Return (x, y) of the center of cell containing provided text 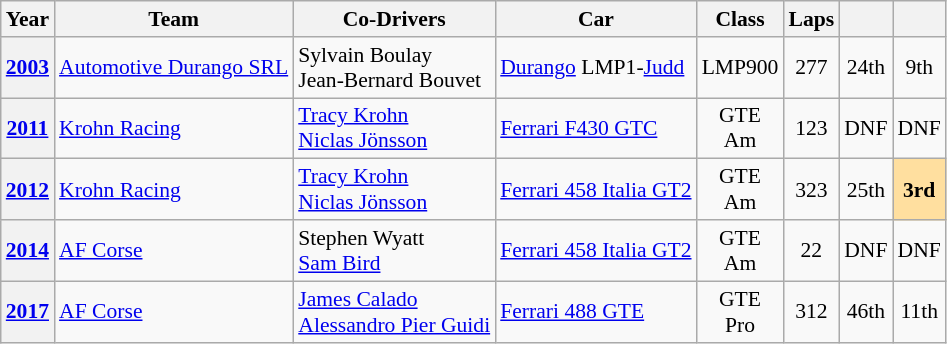
James Calado Alessandro Pier Guidi (394, 312)
2012 (28, 190)
Team (174, 19)
Durango LMP1-Judd (596, 68)
46th (866, 312)
Year (28, 19)
Automotive Durango SRL (174, 68)
Co-Drivers (394, 19)
25th (866, 190)
9th (920, 68)
2003 (28, 68)
Car (596, 19)
312 (811, 312)
24th (866, 68)
2014 (28, 250)
Sylvain Boulay Jean-Bernard Bouvet (394, 68)
11th (920, 312)
Class (740, 19)
Ferrari 488 GTE (596, 312)
2017 (28, 312)
123 (811, 128)
22 (811, 250)
3rd (920, 190)
LMP900 (740, 68)
277 (811, 68)
2011 (28, 128)
GTEPro (740, 312)
Ferrari F430 GTC (596, 128)
323 (811, 190)
Laps (811, 19)
Stephen Wyatt Sam Bird (394, 250)
